Detect which cell encompasses the target text, then output its [X, Y] center coordinate. 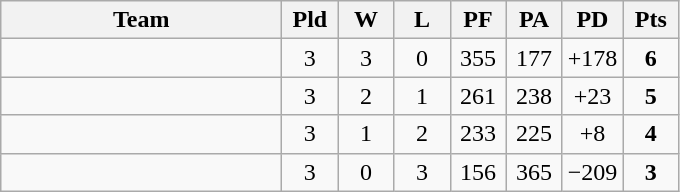
6 [651, 58]
156 [478, 172]
177 [534, 58]
L [422, 20]
Pts [651, 20]
4 [651, 134]
355 [478, 58]
5 [651, 96]
261 [478, 96]
Team [142, 20]
W [366, 20]
Pld [310, 20]
PA [534, 20]
365 [534, 172]
233 [478, 134]
PF [478, 20]
+23 [592, 96]
+178 [592, 58]
238 [534, 96]
−209 [592, 172]
225 [534, 134]
PD [592, 20]
+8 [592, 134]
